Determine the [x, y] coordinate at the center of the cell enclosing the given text.  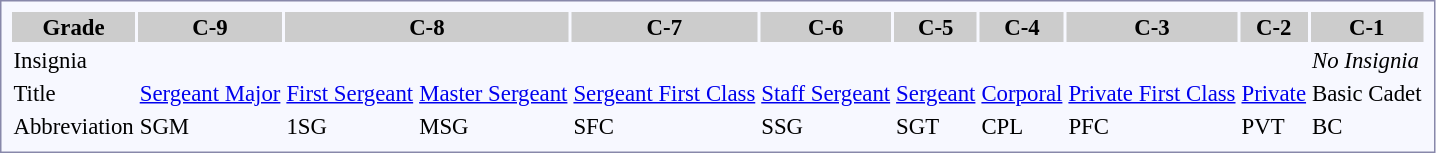
C-2 [1274, 27]
Abbreviation [74, 126]
Master Sergeant [494, 93]
First Sergeant [350, 93]
C-5 [936, 27]
C-4 [1022, 27]
Sergeant First Class [664, 93]
SGT [936, 126]
C-8 [427, 27]
Title [74, 93]
Corporal [1022, 93]
C-6 [826, 27]
PFC [1152, 126]
Insignia [74, 60]
Private [1274, 93]
No Insignia [1367, 60]
C-1 [1367, 27]
SSG [826, 126]
SGM [210, 126]
Staff Sergeant [826, 93]
PVT [1274, 126]
Grade [74, 27]
1SG [350, 126]
MSG [494, 126]
C-9 [210, 27]
BC [1367, 126]
Sergeant [936, 93]
C-3 [1152, 27]
Basic Cadet [1367, 93]
CPL [1022, 126]
Private First Class [1152, 93]
SFC [664, 126]
Sergeant Major [210, 93]
C-7 [664, 27]
